Extract the [X, Y] coordinate from the center of the cell holding the provided text.  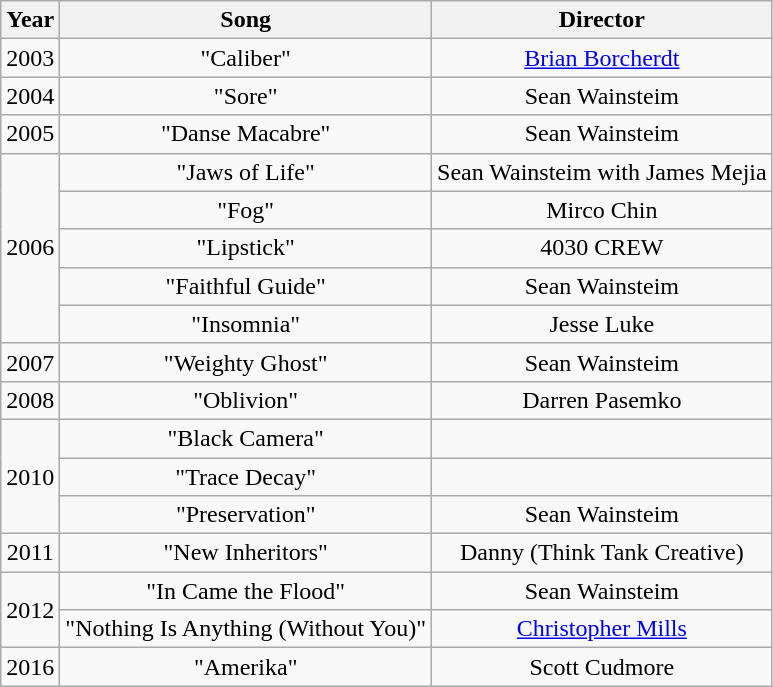
Scott Cudmore [602, 667]
Brian Borcherdt [602, 58]
Darren Pasemko [602, 400]
2016 [30, 667]
"Caliber" [246, 58]
2006 [30, 248]
Year [30, 20]
"Black Camera" [246, 438]
"Weighty Ghost" [246, 362]
"New Inheritors" [246, 553]
"Jaws of Life" [246, 172]
Director [602, 20]
2008 [30, 400]
Danny (Think Tank Creative) [602, 553]
Song [246, 20]
"Faithful Guide" [246, 286]
"Preservation" [246, 515]
Jesse Luke [602, 324]
"Trace Decay" [246, 477]
4030 CREW [602, 248]
2004 [30, 96]
2011 [30, 553]
"Sore" [246, 96]
Christopher Mills [602, 629]
2012 [30, 610]
2005 [30, 134]
2003 [30, 58]
"In Came the Flood" [246, 591]
"Nothing Is Anything (Without You)" [246, 629]
"Lipstick" [246, 248]
"Fog" [246, 210]
"Amerika" [246, 667]
"Insomnia" [246, 324]
2010 [30, 476]
"Danse Macabre" [246, 134]
2007 [30, 362]
Mirco Chin [602, 210]
"Oblivion" [246, 400]
Sean Wainsteim with James Mejia [602, 172]
